Output the (x, y) coordinate of the center of the cell containing the given text.  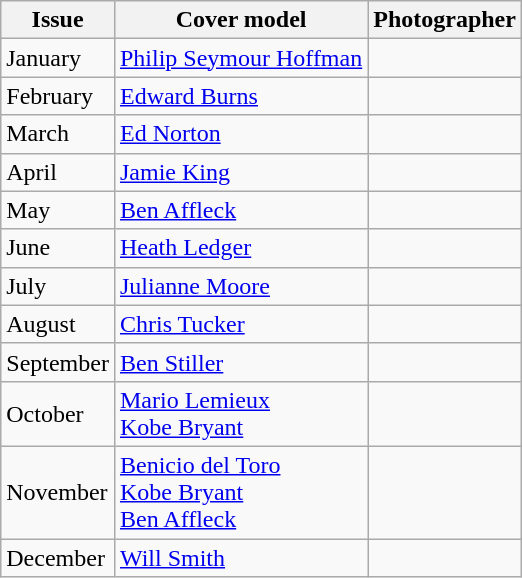
September (58, 362)
March (58, 134)
Ed Norton (240, 134)
Will Smith (240, 557)
Cover model (240, 20)
April (58, 172)
Philip Seymour Hoffman (240, 58)
August (58, 324)
Mario Lemieux Kobe Bryant (240, 414)
Photographer (445, 20)
Edward Burns (240, 96)
Julianne Moore (240, 286)
Ben Stiller (240, 362)
Benicio del Toro Kobe Bryant Ben Affleck (240, 492)
July (58, 286)
November (58, 492)
Heath Ledger (240, 248)
Ben Affleck (240, 210)
December (58, 557)
January (58, 58)
October (58, 414)
June (58, 248)
Jamie King (240, 172)
May (58, 210)
Chris Tucker (240, 324)
February (58, 96)
Issue (58, 20)
